Locate the cell with the specified text and output its [x, y] center coordinate. 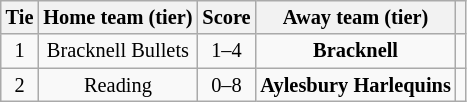
Home team (tier) [118, 17]
Bracknell [355, 51]
1–4 [226, 51]
Bracknell Bullets [118, 51]
Away team (tier) [355, 17]
1 [20, 51]
Reading [118, 85]
Aylesbury Harlequins [355, 85]
Tie [20, 17]
2 [20, 85]
0–8 [226, 85]
Score [226, 17]
